Identify which cell holds the provided text, then report its [X, Y] central coordinate. 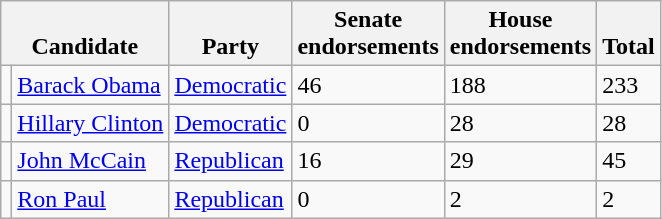
Party [230, 34]
233 [629, 85]
45 [629, 161]
Total [629, 34]
House endorsements [520, 34]
46 [368, 85]
16 [368, 161]
John McCain [90, 161]
188 [520, 85]
Senate endorsements [368, 34]
Barack Obama [90, 85]
Candidate [85, 34]
29 [520, 161]
Ron Paul [90, 199]
Hillary Clinton [90, 123]
